Scan for the cell matching the given text and deliver its (X, Y) coordinate at center. 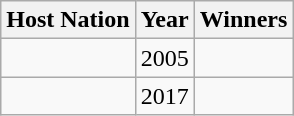
Winners (244, 20)
Year (164, 20)
2017 (164, 96)
2005 (164, 58)
Host Nation (68, 20)
